Find where the given text appears and provide that cell's center as (X, Y) coordinate. 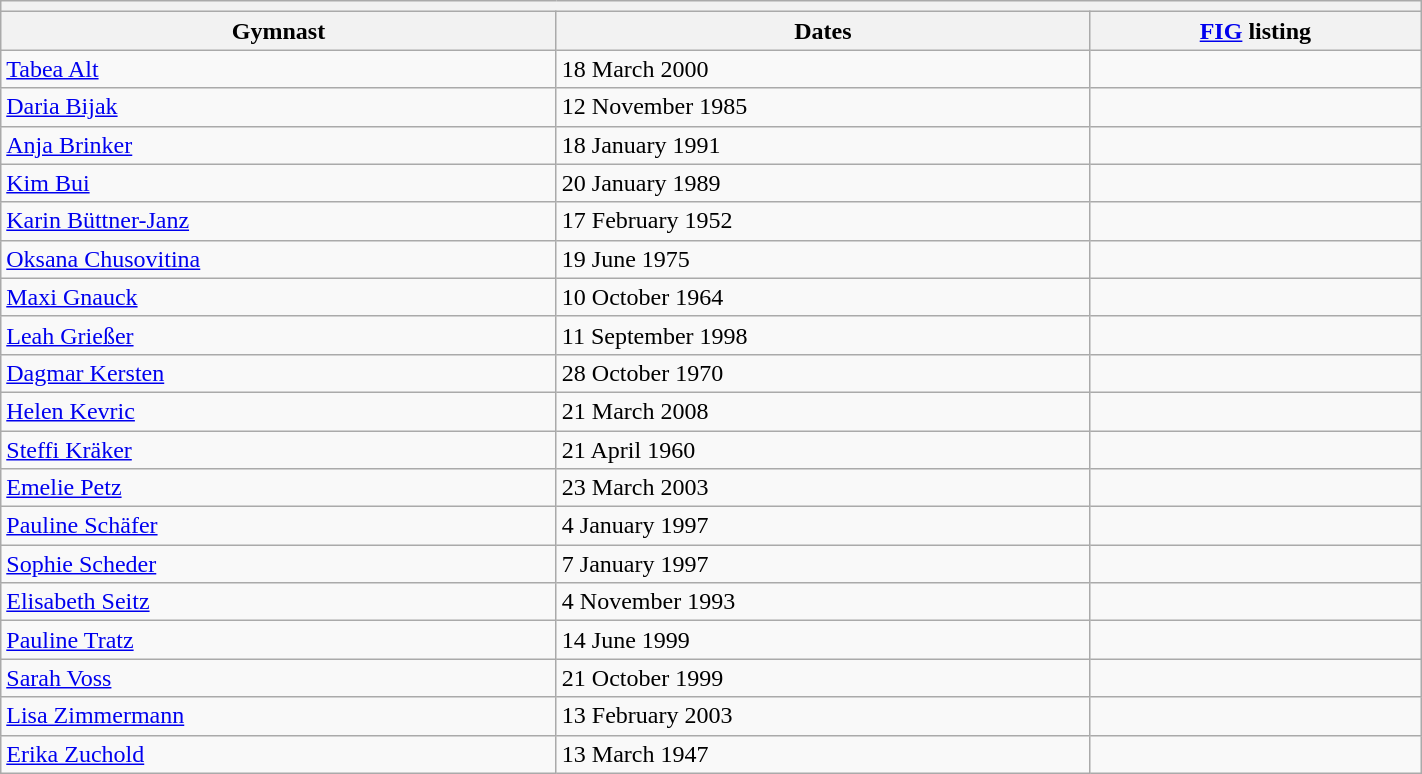
20 January 1989 (822, 183)
13 February 2003 (822, 716)
Maxi Gnauck (279, 297)
Anja Brinker (279, 145)
FIG listing (1256, 31)
4 November 1993 (822, 602)
11 September 1998 (822, 335)
21 March 2008 (822, 411)
Sarah Voss (279, 678)
Daria Bijak (279, 107)
21 April 1960 (822, 449)
Pauline Schäfer (279, 526)
19 June 1975 (822, 259)
Sophie Scheder (279, 564)
28 October 1970 (822, 373)
Karin Büttner-Janz (279, 221)
Dagmar Kersten (279, 373)
Emelie Petz (279, 488)
17 February 1952 (822, 221)
18 March 2000 (822, 69)
Leah Grießer (279, 335)
Kim Bui (279, 183)
Helen Kevric (279, 411)
Elisabeth Seitz (279, 602)
7 January 1997 (822, 564)
14 June 1999 (822, 640)
4 January 1997 (822, 526)
Dates (822, 31)
Pauline Tratz (279, 640)
12 November 1985 (822, 107)
23 March 2003 (822, 488)
Tabea Alt (279, 69)
Gymnast (279, 31)
Lisa Zimmermann (279, 716)
Oksana Chusovitina (279, 259)
10 October 1964 (822, 297)
13 March 1947 (822, 754)
21 October 1999 (822, 678)
Steffi Kräker (279, 449)
Erika Zuchold (279, 754)
18 January 1991 (822, 145)
